Provide the [x, y] coordinate of the cell's center where the given text is located.  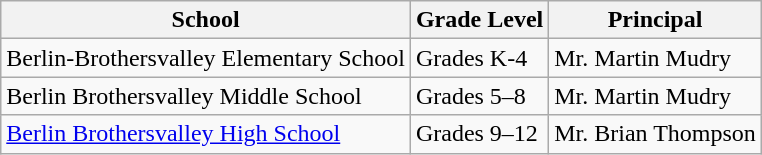
Berlin-Brothersvalley Elementary School [206, 58]
Grades K-4 [479, 58]
Berlin Brothersvalley High School [206, 134]
School [206, 20]
Berlin Brothersvalley Middle School [206, 96]
Grades 9–12 [479, 134]
Mr. Brian Thompson [656, 134]
Grades 5–8 [479, 96]
Principal [656, 20]
Grade Level [479, 20]
